Capture the cell that displays the provided text and extract its (X, Y) central coordinate. 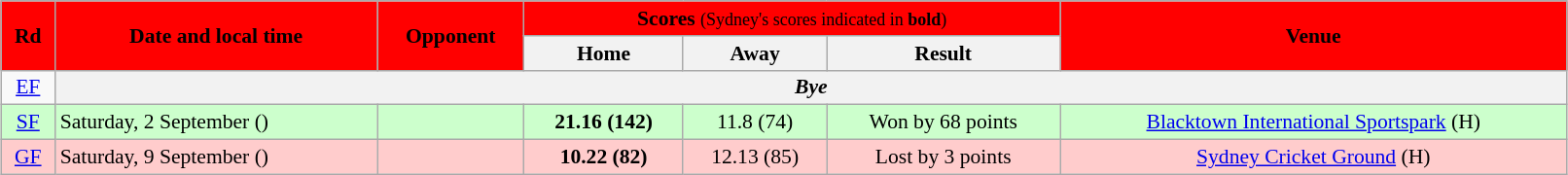
Rd (28, 35)
Saturday, 2 September () (216, 122)
12.13 (85) (755, 157)
Blacktown International Sportspark (H) (1314, 122)
21.16 (142) (603, 122)
Won by 68 points (944, 122)
Venue (1314, 35)
Date and local time (216, 35)
GF (28, 157)
Away (755, 53)
Saturday, 9 September () (216, 157)
SF (28, 122)
Scores (Sydney's scores indicated in bold) (792, 18)
10.22 (82) (603, 157)
11.8 (74) (755, 122)
Lost by 3 points (944, 157)
Home (603, 53)
Sydney Cricket Ground (H) (1314, 157)
Result (944, 53)
EF (28, 87)
Opponent (451, 35)
Bye (811, 87)
